Detect which cell encompasses the target text, then output its (x, y) center coordinate. 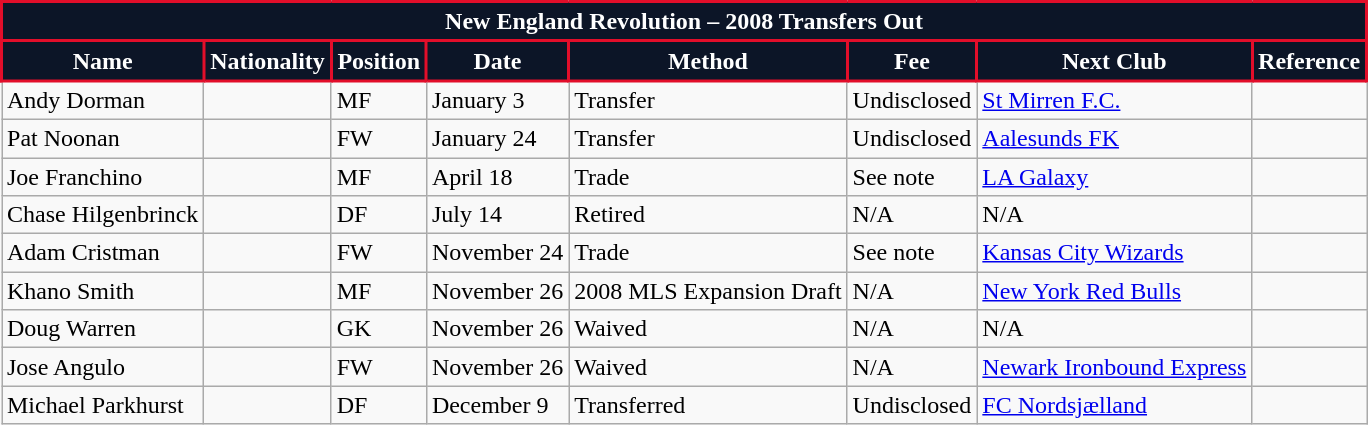
FC Nordsjælland (1114, 405)
Newark Ironbound Express (1114, 367)
GK (378, 329)
Khano Smith (103, 291)
Andy Dorman (103, 100)
Position (378, 61)
Joe Franchino (103, 177)
Date (497, 61)
Transferred (708, 405)
New England Revolution – 2008 Transfers Out (684, 22)
November 24 (497, 253)
Next Club (1114, 61)
January 24 (497, 138)
Fee (912, 61)
July 14 (497, 215)
Kansas City Wizards (1114, 253)
Chase Hilgenbrinck (103, 215)
April 18 (497, 177)
January 3 (497, 100)
Adam Cristman (103, 253)
Pat Noonan (103, 138)
Method (708, 61)
Doug Warren (103, 329)
LA Galaxy (1114, 177)
Aalesunds FK (1114, 138)
Nationality (268, 61)
Michael Parkhurst (103, 405)
Jose Angulo (103, 367)
2008 MLS Expansion Draft (708, 291)
St Mirren F.C. (1114, 100)
Retired (708, 215)
New York Red Bulls (1114, 291)
Reference (1310, 61)
Name (103, 61)
December 9 (497, 405)
